Scan for the cell matching the given text and deliver its (x, y) coordinate at center. 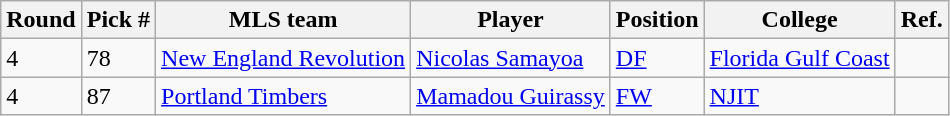
College (800, 20)
NJIT (800, 96)
Florida Gulf Coast (800, 58)
Mamadou Guirassy (511, 96)
Round (41, 20)
78 (118, 58)
New England Revolution (284, 58)
Player (511, 20)
Position (657, 20)
87 (118, 96)
Ref. (922, 20)
DF (657, 58)
Nicolas Samayoa (511, 58)
Portland Timbers (284, 96)
MLS team (284, 20)
Pick # (118, 20)
FW (657, 96)
